Find where the given text appears and provide that cell's center as (x, y) coordinate. 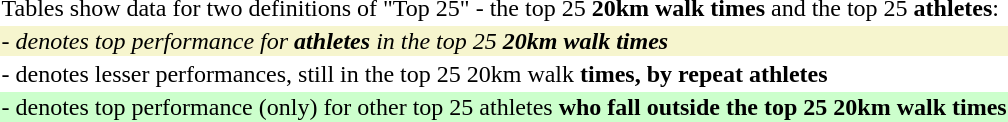
- denotes top performance for athletes in the top 25 20km walk times (504, 41)
- denotes lesser performances, still in the top 25 20km walk times, by repeat athletes (504, 74)
- denotes top performance (only) for other top 25 athletes who fall outside the top 25 20km walk times (504, 107)
